Output the (x, y) coordinate of the center of the cell containing the given text.  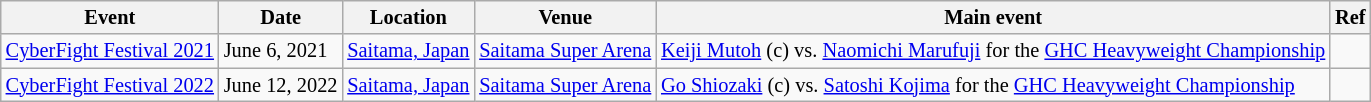
Main event (993, 17)
Go Shiozaki (c) vs. Satoshi Kojima for the GHC Heavyweight Championship (993, 85)
CyberFight Festival 2021 (110, 51)
Location (408, 17)
Ref (1350, 17)
CyberFight Festival 2022 (110, 85)
Event (110, 17)
Keiji Mutoh (c) vs. Naomichi Marufuji for the GHC Heavyweight Championship (993, 51)
June 6, 2021 (281, 51)
Date (281, 17)
Venue (565, 17)
June 12, 2022 (281, 85)
